For the text-containing cell, return its midpoint in (x, y) coordinate format. 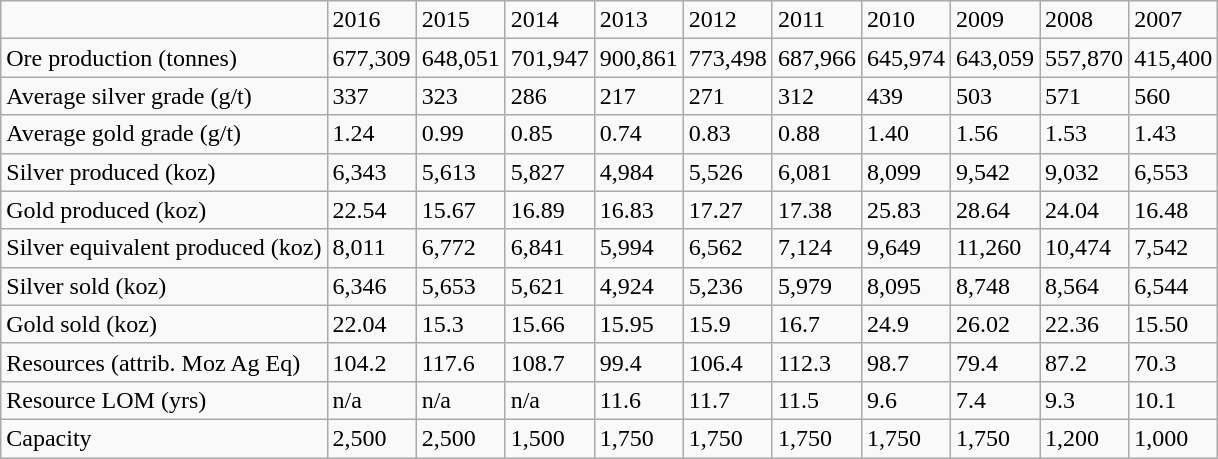
6,081 (816, 172)
312 (816, 96)
323 (460, 96)
6,562 (728, 248)
643,059 (994, 58)
1.53 (1084, 134)
1,200 (1084, 438)
9.3 (1084, 400)
24.9 (906, 324)
9,542 (994, 172)
87.2 (1084, 362)
Ore production (tonnes) (164, 58)
9,649 (906, 248)
1,000 (1174, 438)
648,051 (460, 58)
99.4 (638, 362)
5,979 (816, 286)
2016 (372, 20)
Resources (attrib. Moz Ag Eq) (164, 362)
687,966 (816, 58)
Gold produced (koz) (164, 210)
0.83 (728, 134)
6,772 (460, 248)
7,124 (816, 248)
7.4 (994, 400)
70.3 (1174, 362)
16.83 (638, 210)
1,500 (550, 438)
79.4 (994, 362)
Average gold grade (g/t) (164, 134)
Gold sold (koz) (164, 324)
98.7 (906, 362)
9,032 (1084, 172)
24.04 (1084, 210)
22.36 (1084, 324)
5,653 (460, 286)
108.7 (550, 362)
2009 (994, 20)
28.64 (994, 210)
11.6 (638, 400)
571 (1084, 96)
1.40 (906, 134)
1.56 (994, 134)
25.83 (906, 210)
Average silver grade (g/t) (164, 96)
15.3 (460, 324)
560 (1174, 96)
439 (906, 96)
15.67 (460, 210)
2015 (460, 20)
Silver equivalent produced (koz) (164, 248)
15.95 (638, 324)
8,095 (906, 286)
Resource LOM (yrs) (164, 400)
8,011 (372, 248)
2011 (816, 20)
9.6 (906, 400)
112.3 (816, 362)
286 (550, 96)
6,343 (372, 172)
6,544 (1174, 286)
2010 (906, 20)
22.54 (372, 210)
503 (994, 96)
16.89 (550, 210)
106.4 (728, 362)
415,400 (1174, 58)
Capacity (164, 438)
900,861 (638, 58)
22.04 (372, 324)
2012 (728, 20)
7,542 (1174, 248)
337 (372, 96)
26.02 (994, 324)
0.85 (550, 134)
117.6 (460, 362)
Silver produced (koz) (164, 172)
11.5 (816, 400)
11,260 (994, 248)
2008 (1084, 20)
4,984 (638, 172)
8,099 (906, 172)
8,564 (1084, 286)
5,994 (638, 248)
17.27 (728, 210)
217 (638, 96)
15.50 (1174, 324)
6,346 (372, 286)
645,974 (906, 58)
17.38 (816, 210)
5,621 (550, 286)
773,498 (728, 58)
10,474 (1084, 248)
2013 (638, 20)
1.24 (372, 134)
701,947 (550, 58)
6,841 (550, 248)
2014 (550, 20)
0.99 (460, 134)
8,748 (994, 286)
15.9 (728, 324)
0.74 (638, 134)
6,553 (1174, 172)
Silver sold (koz) (164, 286)
5,613 (460, 172)
11.7 (728, 400)
5,236 (728, 286)
2007 (1174, 20)
15.66 (550, 324)
5,827 (550, 172)
0.88 (816, 134)
271 (728, 96)
10.1 (1174, 400)
557,870 (1084, 58)
5,526 (728, 172)
16.7 (816, 324)
677,309 (372, 58)
104.2 (372, 362)
1.43 (1174, 134)
4,924 (638, 286)
16.48 (1174, 210)
